Output the [X, Y] coordinate of the center of the cell containing the given text.  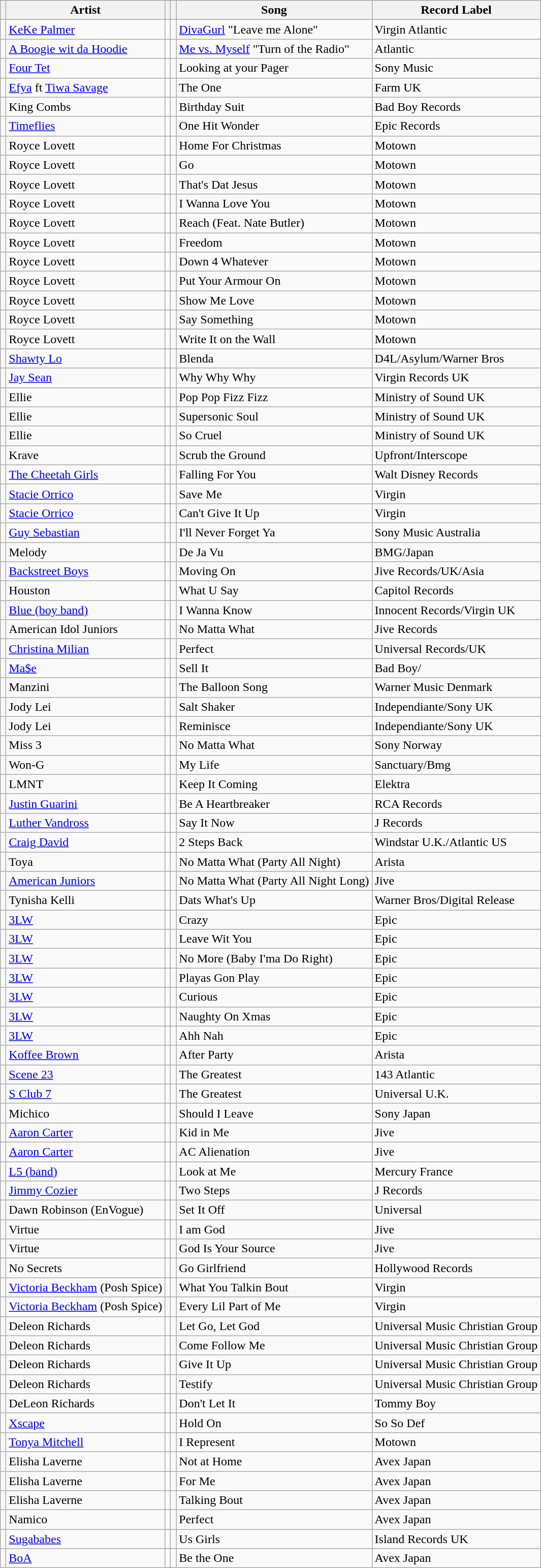
Salt Shaker [274, 707]
Universal [456, 1210]
Give It Up [274, 1365]
Moving On [274, 571]
Dawn Robinson (EnVogue) [85, 1210]
The Cheetah Girls [85, 474]
Dats What's Up [274, 900]
A Boogie wit da Hoodie [85, 49]
Capitol Records [456, 591]
Luther Vandross [85, 823]
My Life [274, 765]
Innocent Records/Virgin UK [456, 610]
Timeflies [85, 126]
Leave Wit You [274, 939]
Scene 23 [85, 1074]
Song [274, 10]
Go [274, 165]
Jive Records [456, 629]
De Ja Vu [274, 552]
Hollywood Records [456, 1268]
Bad Boy Records [456, 107]
Scrub the Ground [274, 455]
Warner Bros/Digital Release [456, 900]
One Hit Wonder [274, 126]
Reminisce [274, 726]
BoA [85, 1558]
American Idol Juniors [85, 629]
Artist [85, 10]
Ma$e [85, 668]
S Club 7 [85, 1094]
Sell It [274, 668]
Say It Now [274, 823]
Christina Milian [85, 649]
Let Go, Let God [274, 1326]
Backstreet Boys [85, 571]
Falling For You [274, 474]
Tommy Boy [456, 1403]
Miss 3 [85, 745]
Four Tet [85, 68]
God Is Your Source [274, 1249]
Guy Sebastian [85, 532]
Sugababes [85, 1539]
No Matta What (Party All Night) [274, 862]
Tynisha Kelli [85, 900]
Farm UK [456, 87]
Testify [274, 1384]
Hold On [274, 1423]
Down 4 Whatever [274, 262]
Universal Records/UK [456, 649]
Birthday Suit [274, 107]
Namico [85, 1520]
I Represent [274, 1442]
King Combs [85, 107]
After Party [274, 1055]
Put Your Armour On [274, 281]
DivaGurl "Leave me Alone" [274, 29]
I'll Never Forget Ya [274, 532]
The One [274, 87]
No More (Baby I'ma Do Right) [274, 958]
No Matta What (Party All Night Long) [274, 881]
Can't Give It Up [274, 513]
The Balloon Song [274, 687]
Record Label [456, 10]
Curious [274, 997]
I am God [274, 1229]
So So Def [456, 1423]
Virgin Records UK [456, 378]
Koffee Brown [85, 1055]
Tonya Mitchell [85, 1442]
Pop Pop Fizz Fizz [274, 397]
Ahh Nah [274, 1036]
Home For Christmas [274, 145]
Go Girlfriend [274, 1268]
BMG/Japan [456, 552]
American Juniors [85, 881]
That's Dat Jesus [274, 184]
Manzini [85, 687]
Freedom [274, 243]
Naughty On Xmas [274, 1016]
Island Records UK [456, 1539]
Toya [85, 862]
Atlantic [456, 49]
143 Atlantic [456, 1074]
Keep It Coming [274, 784]
Come Follow Me [274, 1345]
Write It on the Wall [274, 339]
Windstar U.K./Atlantic US [456, 842]
Save Me [274, 494]
Michico [85, 1113]
2 Steps Back [274, 842]
Why Why Why [274, 378]
Blue (boy band) [85, 610]
Walt Disney Records [456, 474]
Me vs. Myself "Turn of the Radio" [274, 49]
Efya ft Tiwa Savage [85, 87]
Krave [85, 455]
Melody [85, 552]
No Secrets [85, 1268]
Justin Guarini [85, 803]
Reach (Feat. Nate Butler) [274, 223]
Sony Music [456, 68]
Be A Heartbreaker [274, 803]
Crazy [274, 920]
Set It Off [274, 1210]
Won-G [85, 765]
Mercury France [456, 1171]
Houston [85, 591]
Jay Sean [85, 378]
Shawty Lo [85, 358]
Jive Records/UK/Asia [456, 571]
Looking at your Pager [274, 68]
Sony Japan [456, 1113]
AC Alienation [274, 1152]
Elektra [456, 784]
I Wanna Love You [274, 203]
Upfront/Interscope [456, 455]
Supersonic Soul [274, 416]
Don't Let It [274, 1403]
Talking Bout [274, 1500]
Jimmy Cozier [85, 1191]
For Me [274, 1481]
Be the One [274, 1558]
D4L/Asylum/Warner Bros [456, 358]
Playas Gon Play [274, 978]
DeLeon Richards [85, 1403]
What You Talkin Bout [274, 1287]
Not at Home [274, 1461]
Craig David [85, 842]
RCA Records [456, 803]
Sony Music Australia [456, 532]
LMNT [85, 784]
Us Girls [274, 1539]
Virgin Atlantic [456, 29]
Two Steps [274, 1191]
Show Me Love [274, 300]
Look at Me [274, 1171]
Xscape [85, 1423]
L5 (band) [85, 1171]
Warner Music Denmark [456, 687]
Sanctuary/Bmg [456, 765]
What U Say [274, 591]
Sony Norway [456, 745]
Bad Boy/ [456, 668]
I Wanna Know [274, 610]
Should I Leave [274, 1113]
So Cruel [274, 436]
Blenda [274, 358]
Every Lil Part of Me [274, 1307]
Universal U.K. [456, 1094]
Kid in Me [274, 1132]
Epic Records [456, 126]
KeKe Palmer [85, 29]
Say Something [274, 320]
